Capture the cell that displays the provided text and extract its [x, y] central coordinate. 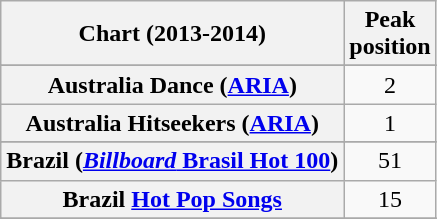
Chart (2013-2014) [172, 34]
Australia Hitseekers (ARIA) [172, 123]
2 [390, 85]
15 [390, 199]
Brazil Hot Pop Songs [172, 199]
Peakposition [390, 34]
1 [390, 123]
Brazil (Billboard Brasil Hot 100) [172, 161]
51 [390, 161]
Australia Dance (ARIA) [172, 85]
